For the text-containing cell, return its midpoint in [x, y] coordinate format. 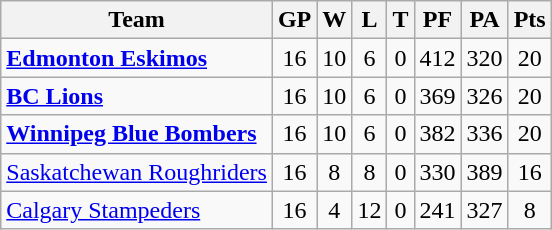
W [334, 20]
Team [137, 20]
330 [438, 172]
326 [484, 96]
BC Lions [137, 96]
12 [370, 210]
PA [484, 20]
L [370, 20]
Pts [530, 20]
PF [438, 20]
382 [438, 134]
369 [438, 96]
320 [484, 58]
Edmonton Eskimos [137, 58]
241 [438, 210]
Calgary Stampeders [137, 210]
T [400, 20]
336 [484, 134]
412 [438, 58]
Saskatchewan Roughriders [137, 172]
4 [334, 210]
GP [294, 20]
389 [484, 172]
327 [484, 210]
Winnipeg Blue Bombers [137, 134]
